Find where the given text appears and provide that cell's center as (X, Y) coordinate. 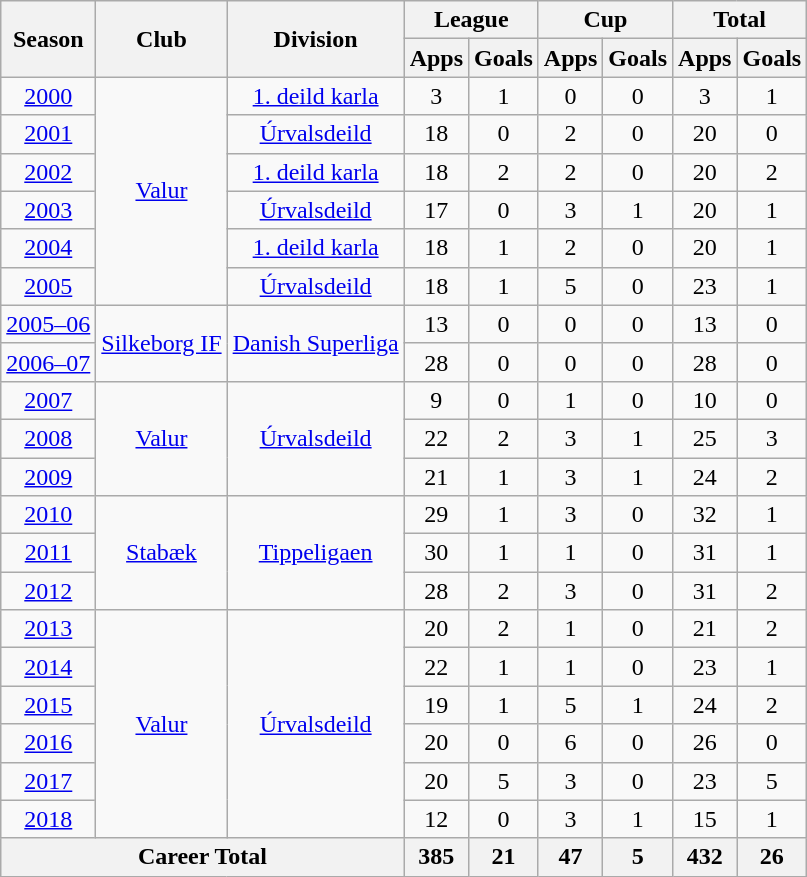
2016 (48, 743)
432 (705, 857)
10 (705, 400)
Division (316, 39)
2003 (48, 210)
Season (48, 39)
2000 (48, 96)
2014 (48, 667)
League (471, 20)
2015 (48, 705)
Club (162, 39)
385 (436, 857)
2008 (48, 438)
2011 (48, 553)
47 (570, 857)
2001 (48, 134)
Cup (605, 20)
29 (436, 515)
2009 (48, 477)
6 (570, 743)
30 (436, 553)
2012 (48, 591)
2005 (48, 286)
2018 (48, 819)
Career Total (202, 857)
Stabæk (162, 553)
2013 (48, 629)
2004 (48, 248)
15 (705, 819)
25 (705, 438)
2006–07 (48, 362)
17 (436, 210)
Tippeligaen (316, 553)
19 (436, 705)
2007 (48, 400)
12 (436, 819)
9 (436, 400)
2017 (48, 781)
Total (740, 20)
Danish Superliga (316, 343)
2010 (48, 515)
2005–06 (48, 324)
32 (705, 515)
2002 (48, 172)
Silkeborg IF (162, 343)
